Search for the cell housing the specified text and yield its [x, y] center coordinate. 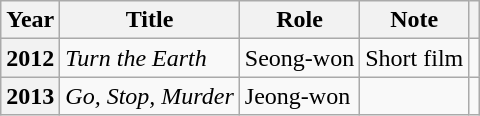
Note [414, 20]
2012 [30, 58]
Title [150, 20]
Year [30, 20]
Role [299, 20]
Go, Stop, Murder [150, 96]
2013 [30, 96]
Jeong-won [299, 96]
Short film [414, 58]
Seong-won [299, 58]
Turn the Earth [150, 58]
